Return the [x, y] coordinate for the center point of the cell that contains the specified text.  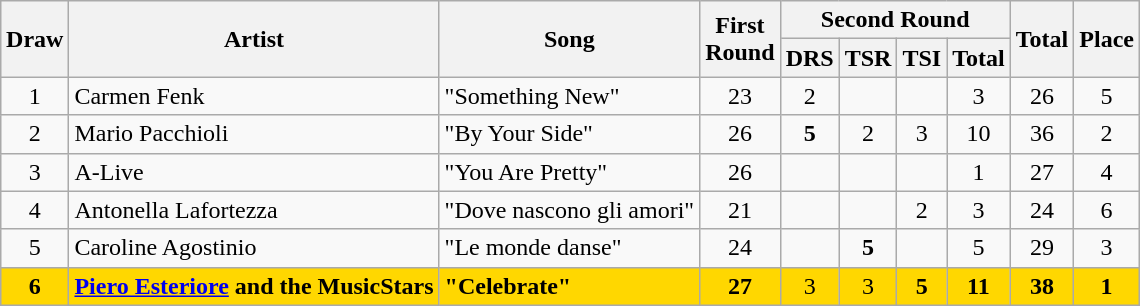
Song [570, 39]
36 [1042, 134]
Carmen Fenk [254, 96]
A-Live [254, 172]
11 [979, 286]
21 [740, 210]
23 [740, 96]
Antonella Lafortezza [254, 210]
38 [1042, 286]
"By Your Side" [570, 134]
Caroline Agostinio [254, 248]
Place [1107, 39]
Artist [254, 39]
"Dove nascono gli amori" [570, 210]
DRS [810, 58]
Mario Pacchioli [254, 134]
FirstRound [740, 39]
"You Are Pretty" [570, 172]
TSI [922, 58]
Second Round [895, 20]
"Le monde danse" [570, 248]
10 [979, 134]
"Something New" [570, 96]
Piero Esteriore and the MusicStars [254, 286]
Draw [35, 39]
"Celebrate" [570, 286]
TSR [868, 58]
29 [1042, 248]
